Pinpoint the cell where the given text exists, returning its [x, y] midpoint coordinate. 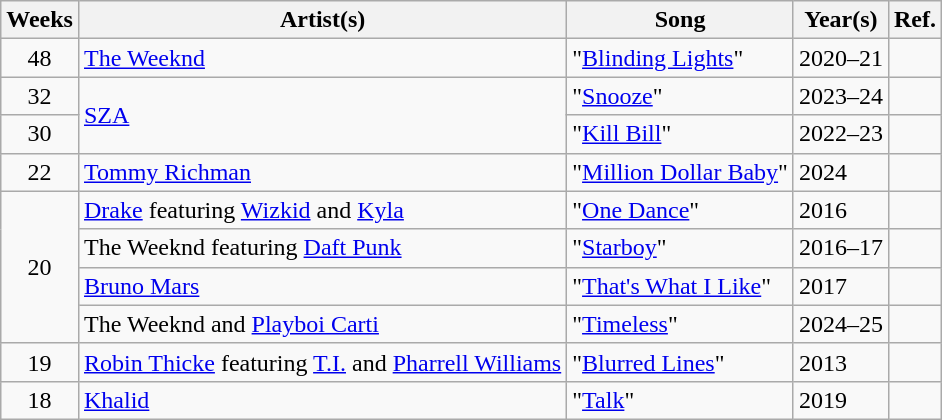
32 [40, 96]
Artist(s) [322, 20]
Khalid [322, 400]
2019 [840, 400]
The Weeknd and Playboi Carti [322, 324]
19 [40, 362]
Weeks [40, 20]
2017 [840, 286]
"Snooze" [680, 96]
2016–17 [840, 248]
"One Dance" [680, 210]
Tommy Richman [322, 172]
30 [40, 134]
"Blinding Lights" [680, 58]
SZA [322, 115]
18 [40, 400]
"Talk" [680, 400]
2024 [840, 172]
2016 [840, 210]
"That's What I Like" [680, 286]
2013 [840, 362]
"Blurred Lines" [680, 362]
Song [680, 20]
Drake featuring Wizkid and Kyla [322, 210]
Ref. [914, 20]
2023–24 [840, 96]
2022–23 [840, 134]
2020–21 [840, 58]
2024–25 [840, 324]
The Weeknd [322, 58]
48 [40, 58]
"Million Dollar Baby" [680, 172]
"Starboy" [680, 248]
22 [40, 172]
Year(s) [840, 20]
The Weeknd featuring Daft Punk [322, 248]
"Kill Bill" [680, 134]
20 [40, 267]
Robin Thicke featuring T.I. and Pharrell Williams [322, 362]
"Timeless" [680, 324]
Bruno Mars [322, 286]
